Scan for the cell matching the given text and deliver its (X, Y) coordinate at center. 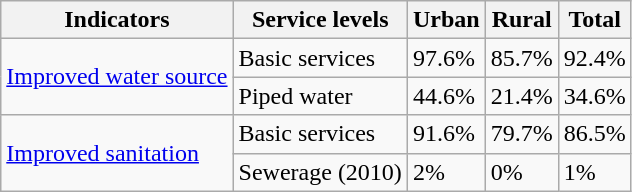
Service levels (320, 20)
Sewerage (2010) (320, 172)
Urban (446, 20)
21.4% (522, 96)
92.4% (594, 58)
34.6% (594, 96)
1% (594, 172)
91.6% (446, 134)
86.5% (594, 134)
0% (522, 172)
44.6% (446, 96)
79.7% (522, 134)
Indicators (117, 20)
Total (594, 20)
97.6% (446, 58)
Rural (522, 20)
Improved sanitation (117, 153)
2% (446, 172)
Improved water source (117, 77)
85.7% (522, 58)
Piped water (320, 96)
